For the text-containing cell, return its midpoint in (X, Y) coordinate format. 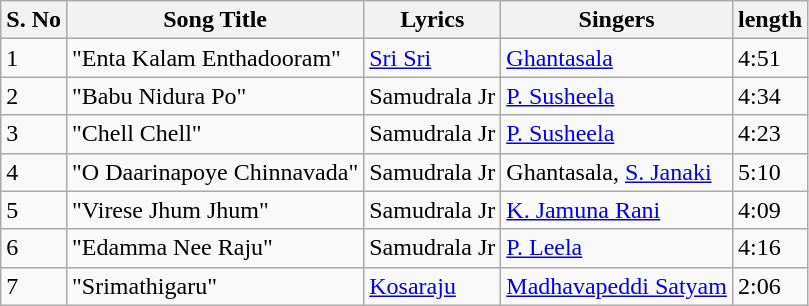
Lyrics (432, 20)
Ghantasala (617, 58)
5 (34, 210)
S. No (34, 20)
6 (34, 248)
"Edamma Nee Raju" (214, 248)
2 (34, 96)
P. Leela (617, 248)
4 (34, 172)
4:34 (770, 96)
1 (34, 58)
5:10 (770, 172)
4:16 (770, 248)
4:51 (770, 58)
Kosaraju (432, 286)
4:09 (770, 210)
"Virese Jhum Jhum" (214, 210)
"Enta Kalam Enthadooram" (214, 58)
Sri Sri (432, 58)
Ghantasala, S. Janaki (617, 172)
3 (34, 134)
"Babu Nidura Po" (214, 96)
"Chell Chell" (214, 134)
7 (34, 286)
Madhavapeddi Satyam (617, 286)
length (770, 20)
Song Title (214, 20)
"O Daarinapoye Chinnavada" (214, 172)
K. Jamuna Rani (617, 210)
Singers (617, 20)
2:06 (770, 286)
4:23 (770, 134)
"Srimathigaru" (214, 286)
